For the text-containing cell, return its midpoint in [x, y] coordinate format. 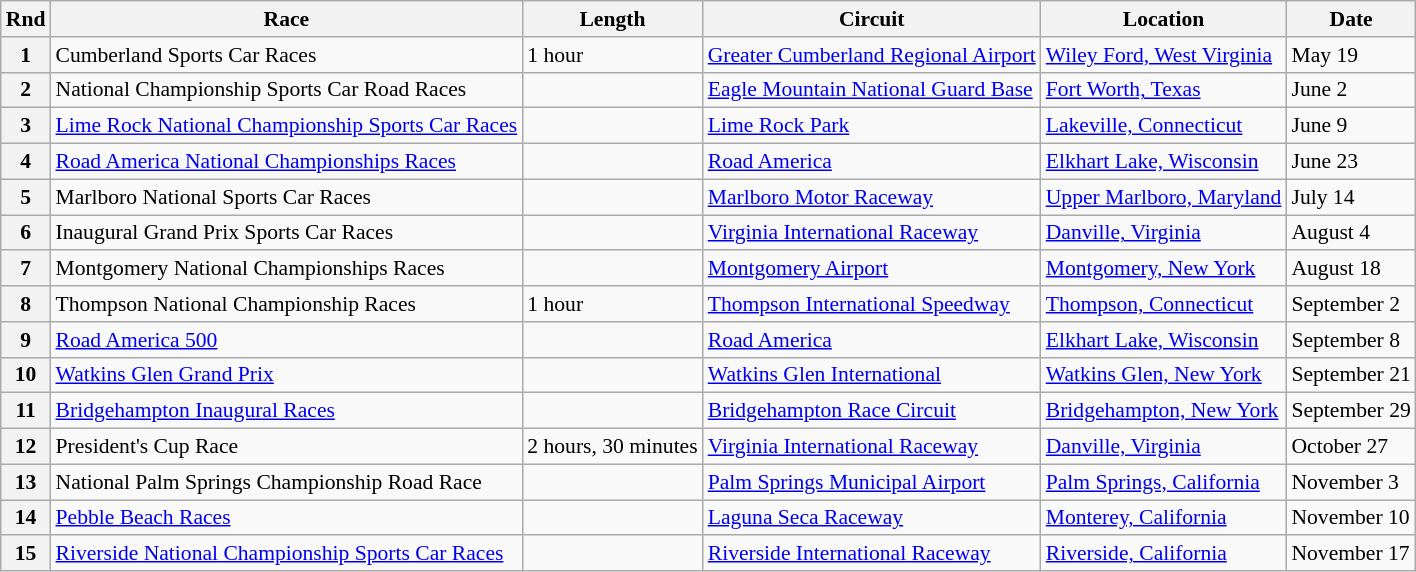
Bridgehampton Inaugural Races [286, 411]
5 [26, 197]
Thompson, Connecticut [1164, 304]
Lime Rock National Championship Sports Car Races [286, 126]
Pebble Beach Races [286, 518]
Length [612, 19]
Circuit [872, 19]
7 [26, 269]
October 27 [1350, 447]
June 9 [1350, 126]
12 [26, 447]
National Palm Springs Championship Road Race [286, 482]
10 [26, 375]
September 2 [1350, 304]
President's Cup Race [286, 447]
Montgomery, New York [1164, 269]
August 4 [1350, 233]
Bridgehampton Race Circuit [872, 411]
Marlboro National Sports Car Races [286, 197]
3 [26, 126]
May 19 [1350, 55]
Laguna Seca Raceway [872, 518]
9 [26, 340]
Marlboro Motor Raceway [872, 197]
2 [26, 90]
Montgomery Airport [872, 269]
Greater Cumberland Regional Airport [872, 55]
August 18 [1350, 269]
8 [26, 304]
Upper Marlboro, Maryland [1164, 197]
July 14 [1350, 197]
Inaugural Grand Prix Sports Car Races [286, 233]
November 3 [1350, 482]
Rnd [26, 19]
Location [1164, 19]
Riverside National Championship Sports Car Races [286, 554]
Palm Springs, California [1164, 482]
Eagle Mountain National Guard Base [872, 90]
4 [26, 162]
Cumberland Sports Car Races [286, 55]
Watkins Glen International [872, 375]
Watkins Glen, New York [1164, 375]
6 [26, 233]
Road America National Championships Races [286, 162]
Riverside International Raceway [872, 554]
Race [286, 19]
November 17 [1350, 554]
Wiley Ford, West Virginia [1164, 55]
Riverside, California [1164, 554]
Thompson International Speedway [872, 304]
13 [26, 482]
September 29 [1350, 411]
Lime Rock Park [872, 126]
Road America 500 [286, 340]
Bridgehampton, New York [1164, 411]
15 [26, 554]
14 [26, 518]
Monterey, California [1164, 518]
2 hours, 30 minutes [612, 447]
Thompson National Championship Races [286, 304]
June 23 [1350, 162]
Palm Springs Municipal Airport [872, 482]
June 2 [1350, 90]
11 [26, 411]
Date [1350, 19]
Montgomery National Championships Races [286, 269]
September 21 [1350, 375]
Lakeville, Connecticut [1164, 126]
September 8 [1350, 340]
1 [26, 55]
Watkins Glen Grand Prix [286, 375]
Fort Worth, Texas [1164, 90]
November 10 [1350, 518]
National Championship Sports Car Road Races [286, 90]
